Output the (X, Y) coordinate of the center of the cell containing the given text.  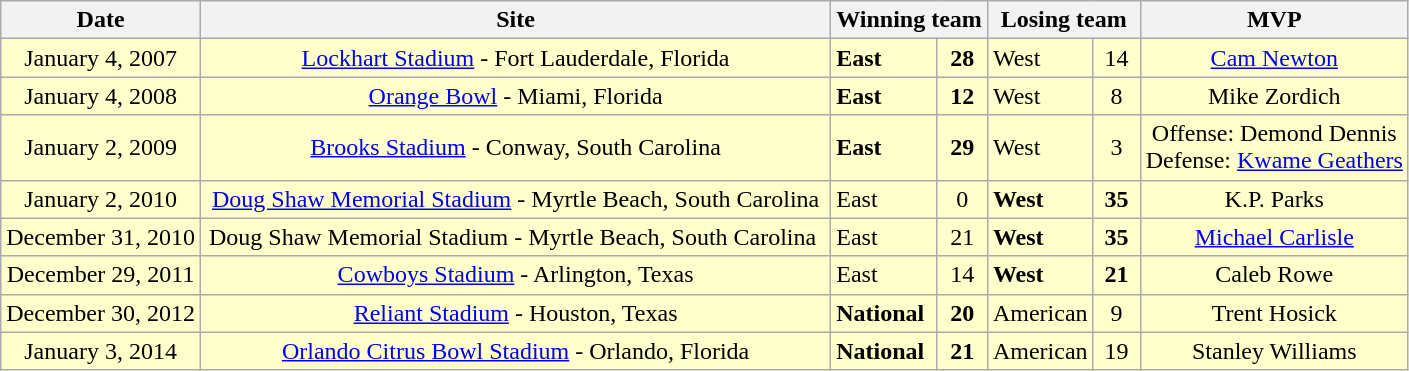
Michael Carlisle (1274, 237)
Losing team (1064, 20)
December 29, 2011 (101, 275)
Caleb Rowe (1274, 275)
Orlando Citrus Bowl Stadium - Orlando, Florida (515, 351)
3 (1116, 148)
8 (1116, 96)
Cam Newton (1274, 58)
January 2, 2010 (101, 199)
Mike Zordich (1274, 96)
January 3, 2014 (101, 351)
Date (101, 20)
Offense: Demond Dennis Defense: Kwame Geathers (1274, 148)
MVP (1274, 20)
Cowboys Stadium - Arlington, Texas (515, 275)
Orange Bowl - Miami, Florida (515, 96)
January 4, 2007 (101, 58)
January 2, 2009 (101, 148)
Lockhart Stadium - Fort Lauderdale, Florida (515, 58)
December 30, 2012 (101, 313)
12 (962, 96)
Stanley Williams (1274, 351)
January 4, 2008 (101, 96)
Trent Hosick (1274, 313)
28 (962, 58)
December 31, 2010 (101, 237)
Reliant Stadium - Houston, Texas (515, 313)
Winning team (910, 20)
9 (1116, 313)
29 (962, 148)
K.P. Parks (1274, 199)
19 (1116, 351)
0 (962, 199)
Site (515, 20)
Brooks Stadium - Conway, South Carolina (515, 148)
20 (962, 313)
